Capture the cell that displays the provided text and extract its (x, y) central coordinate. 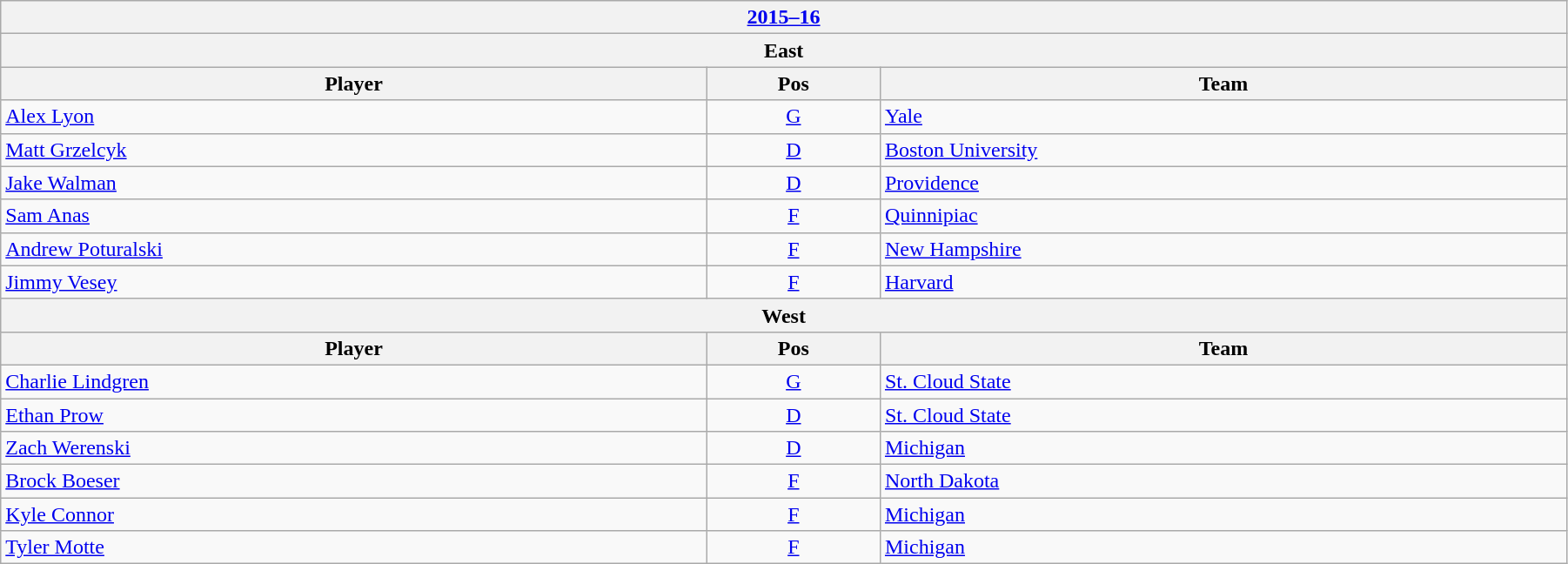
Kyle Connor (354, 514)
Jimmy Vesey (354, 282)
North Dakota (1223, 481)
Zach Werenski (354, 448)
West (784, 315)
2015–16 (784, 17)
Harvard (1223, 282)
Brock Boeser (354, 481)
Sam Anas (354, 216)
Boston University (1223, 150)
Providence (1223, 183)
Andrew Poturalski (354, 249)
New Hampshire (1223, 249)
Matt Grzelcyk (354, 150)
Jake Walman (354, 183)
Quinnipiac (1223, 216)
Yale (1223, 117)
Charlie Lindgren (354, 381)
Ethan Prow (354, 415)
Alex Lyon (354, 117)
Tyler Motte (354, 547)
East (784, 50)
